Determine the (x, y) coordinate at the center of the cell enclosing the given text.  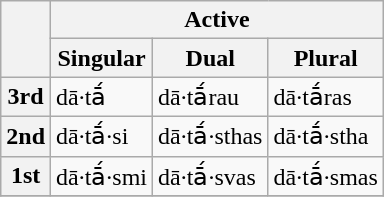
1st (26, 176)
dā·tā́rau (210, 97)
dā·tā́ras (326, 97)
dā·tā́·stha (326, 136)
dā·tā́ (102, 97)
Active (218, 20)
dā·tā́·smi (102, 176)
2nd (26, 136)
dā·tā́·svas (210, 176)
Singular (102, 58)
Plural (326, 58)
3rd (26, 97)
dā·tā́·si (102, 136)
dā·tā́·sthas (210, 136)
Dual (210, 58)
dā·tā́·smas (326, 176)
